Scan for the cell matching the given text and deliver its (X, Y) coordinate at center. 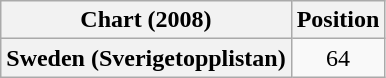
64 (338, 58)
Position (338, 20)
Sweden (Sverigetopplistan) (146, 58)
Chart (2008) (146, 20)
